From the cell containing the given text, extract its center point as (X, Y) coordinate. 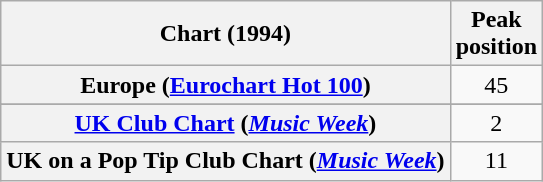
45 (496, 85)
UK Club Chart (Music Week) (226, 123)
Chart (1994) (226, 34)
UK on a Pop Tip Club Chart (Music Week) (226, 161)
Europe (Eurochart Hot 100) (226, 85)
2 (496, 123)
11 (496, 161)
Peakposition (496, 34)
